For the text-containing cell, return its midpoint in (X, Y) coordinate format. 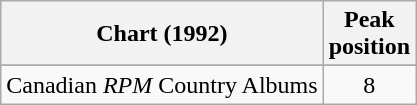
Peakposition (369, 34)
Canadian RPM Country Albums (162, 85)
Chart (1992) (162, 34)
8 (369, 85)
